Pinpoint the cell where the given text exists, returning its [X, Y] midpoint coordinate. 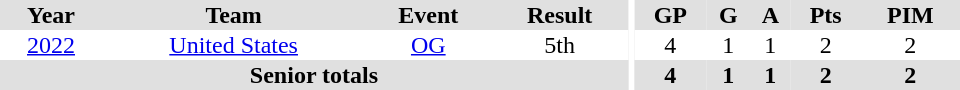
G [728, 15]
Senior totals [314, 75]
Year [51, 15]
2022 [51, 45]
Event [428, 15]
Result [560, 15]
GP [670, 15]
PIM [910, 15]
Pts [826, 15]
OG [428, 45]
United States [234, 45]
A [770, 15]
Team [234, 15]
5th [560, 45]
